Scan for the cell matching the given text and deliver its [X, Y] coordinate at center. 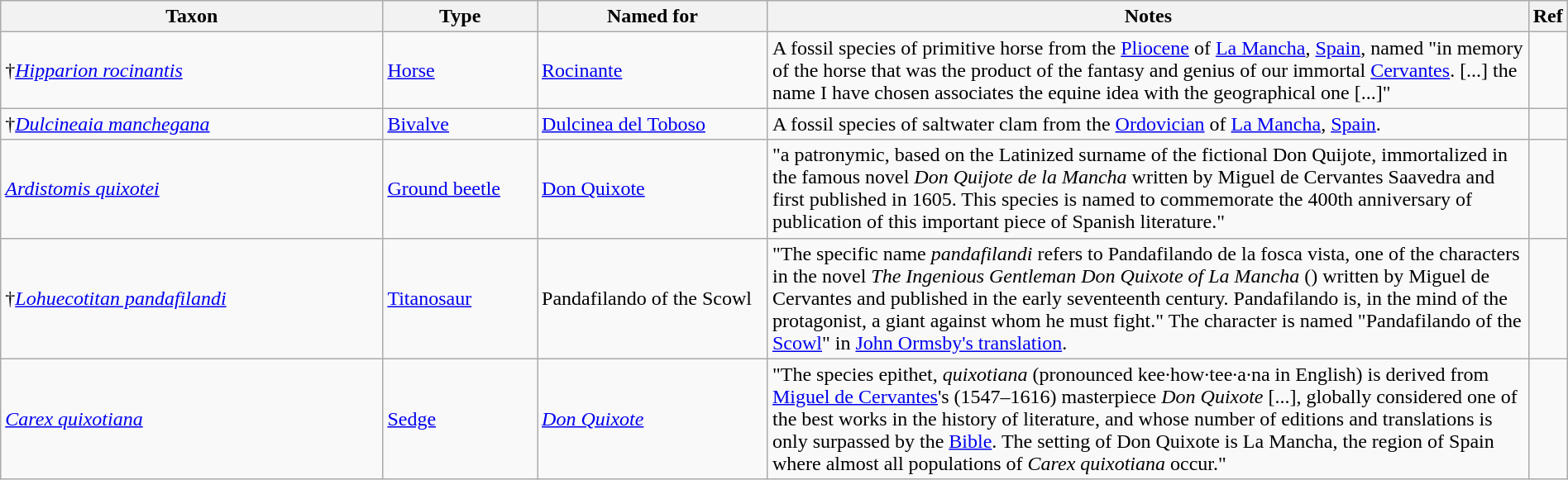
Type [460, 17]
A fossil species of saltwater clam from the Ordovician of La Mancha, Spain. [1148, 124]
Ref [1548, 17]
Named for [653, 17]
Horse [460, 70]
Taxon [192, 17]
Pandafilando of the Scowl [653, 298]
Titanosaur [460, 298]
†Lohuecotitan pandafilandi [192, 298]
Dulcinea del Toboso [653, 124]
Bivalve [460, 124]
Ardistomis quixotei [192, 188]
Rocinante [653, 70]
†Dulcineaia manchegana [192, 124]
Sedge [460, 419]
†Hipparion rocinantis [192, 70]
Ground beetle [460, 188]
Carex quixotiana [192, 419]
Notes [1148, 17]
